Return [x, y] of the center of cell containing provided text 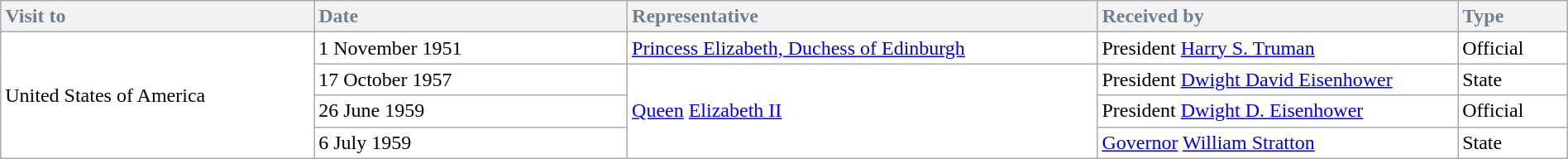
Visit to [157, 17]
President Dwight David Eisenhower [1278, 79]
Received by [1278, 17]
Type [1513, 17]
6 July 1959 [471, 142]
United States of America [157, 95]
Queen Elizabeth II [863, 111]
17 October 1957 [471, 79]
Representative [863, 17]
President Dwight D. Eisenhower [1278, 111]
Date [471, 17]
Governor William Stratton [1278, 142]
President Harry S. Truman [1278, 48]
Princess Elizabeth, Duchess of Edinburgh [863, 48]
1 November 1951 [471, 48]
26 June 1959 [471, 111]
